Detect which cell encompasses the target text, then output its [x, y] center coordinate. 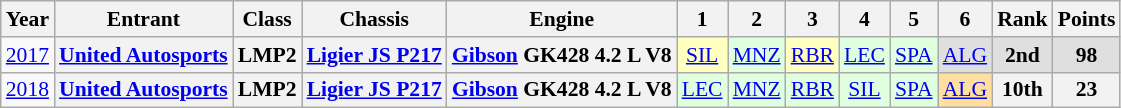
10th [1022, 90]
4 [864, 19]
1 [702, 19]
Points [1087, 19]
3 [812, 19]
Class [268, 19]
2nd [1022, 55]
5 [914, 19]
2017 [28, 55]
Chassis [374, 19]
Entrant [144, 19]
6 [965, 19]
Rank [1022, 19]
98 [1087, 55]
Engine [562, 19]
2018 [28, 90]
23 [1087, 90]
Year [28, 19]
2 [757, 19]
